Extract the [x, y] coordinate from the center of the cell holding the provided text.  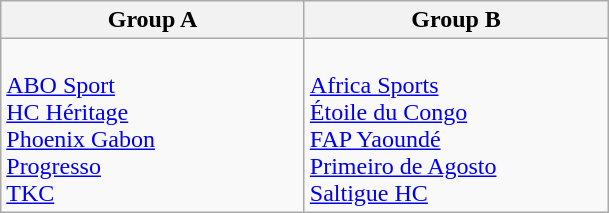
Group B [456, 20]
Africa Sports Étoile du Congo FAP Yaoundé Primeiro de Agosto Saltigue HC [456, 126]
Group A [153, 20]
ABO Sport HC Héritage Phoenix Gabon Progresso TKC [153, 126]
